Locate the cell with the specified text and output its (x, y) center coordinate. 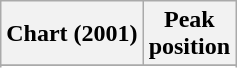
Peakposition (189, 34)
Chart (2001) (72, 34)
